From the cell containing the given text, extract its center point as [x, y] coordinate. 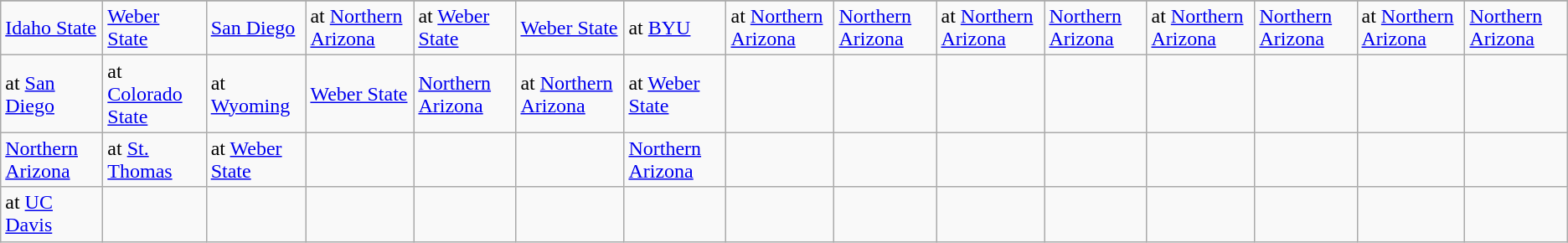
Idaho State [52, 28]
at St. Thomas [154, 159]
at Wyoming [256, 94]
San Diego [256, 28]
at San Diego [52, 94]
at UC Davis [52, 215]
at BYU [675, 28]
at Colorado State [154, 94]
